From the cell containing the given text, extract its center point as (x, y) coordinate. 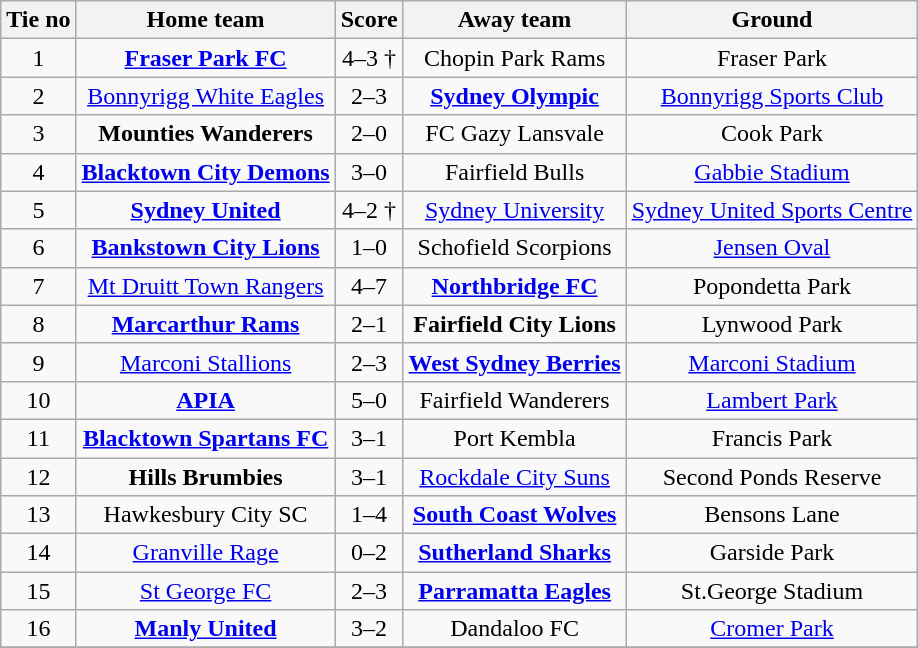
Schofield Scorpions (514, 248)
Second Ponds Reserve (772, 477)
Tie no (38, 20)
4–3 † (369, 58)
Marconi Stadium (772, 362)
Lynwood Park (772, 324)
West Sydney Berries (514, 362)
Score (369, 20)
Hills Brumbies (206, 477)
1 (38, 58)
Parramatta Eagles (514, 591)
4–2 † (369, 210)
Marconi Stallions (206, 362)
0–2 (369, 553)
Bankstown City Lions (206, 248)
3 (38, 134)
Fairfield Bulls (514, 172)
Fairfield Wanderers (514, 400)
Ground (772, 20)
Gabbie Stadium (772, 172)
Fraser Park (772, 58)
2–1 (369, 324)
Marcarthur Rams (206, 324)
Sutherland Sharks (514, 553)
Sydney United Sports Centre (772, 210)
Home team (206, 20)
10 (38, 400)
Cook Park (772, 134)
Bensons Lane (772, 515)
7 (38, 286)
Manly United (206, 629)
Bonnyrigg White Eagles (206, 96)
1–0 (369, 248)
Francis Park (772, 438)
12 (38, 477)
Cromer Park (772, 629)
Jensen Oval (772, 248)
8 (38, 324)
4 (38, 172)
Blacktown Spartans FC (206, 438)
FC Gazy Lansvale (514, 134)
Chopin Park Rams (514, 58)
11 (38, 438)
Dandaloo FC (514, 629)
Sydney University (514, 210)
3–0 (369, 172)
Rockdale City Suns (514, 477)
2–0 (369, 134)
Sydney Olympic (514, 96)
Mounties Wanderers (206, 134)
St.George Stadium (772, 591)
6 (38, 248)
2 (38, 96)
14 (38, 553)
Sydney United (206, 210)
Fraser Park FC (206, 58)
5–0 (369, 400)
Popondetta Park (772, 286)
Northbridge FC (514, 286)
4–7 (369, 286)
Blacktown City Demons (206, 172)
Granville Rage (206, 553)
Mt Druitt Town Rangers (206, 286)
1–4 (369, 515)
APIA (206, 400)
3–2 (369, 629)
St George FC (206, 591)
16 (38, 629)
9 (38, 362)
Port Kembla (514, 438)
Garside Park (772, 553)
South Coast Wolves (514, 515)
13 (38, 515)
Fairfield City Lions (514, 324)
Hawkesbury City SC (206, 515)
Lambert Park (772, 400)
5 (38, 210)
15 (38, 591)
Away team (514, 20)
Bonnyrigg Sports Club (772, 96)
